Scan for the cell matching the given text and deliver its (X, Y) coordinate at center. 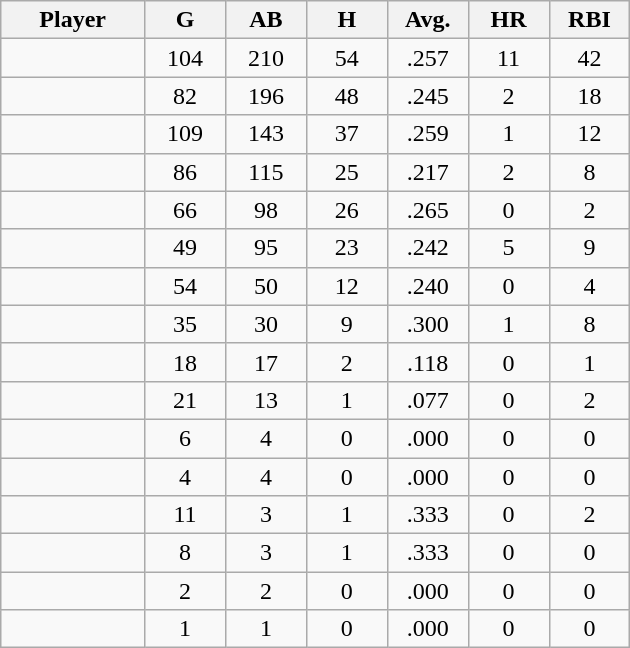
37 (346, 134)
30 (266, 324)
.240 (428, 286)
.259 (428, 134)
23 (346, 248)
26 (346, 210)
17 (266, 362)
.077 (428, 400)
RBI (590, 20)
25 (346, 172)
Avg. (428, 20)
.118 (428, 362)
G (186, 20)
42 (590, 58)
5 (508, 248)
.257 (428, 58)
50 (266, 286)
109 (186, 134)
115 (266, 172)
86 (186, 172)
35 (186, 324)
Player (73, 20)
196 (266, 96)
HR (508, 20)
6 (186, 438)
.265 (428, 210)
82 (186, 96)
66 (186, 210)
.242 (428, 248)
49 (186, 248)
98 (266, 210)
AB (266, 20)
H (346, 20)
.300 (428, 324)
95 (266, 248)
13 (266, 400)
.217 (428, 172)
104 (186, 58)
48 (346, 96)
143 (266, 134)
210 (266, 58)
21 (186, 400)
.245 (428, 96)
